Capture the cell that displays the provided text and extract its [X, Y] central coordinate. 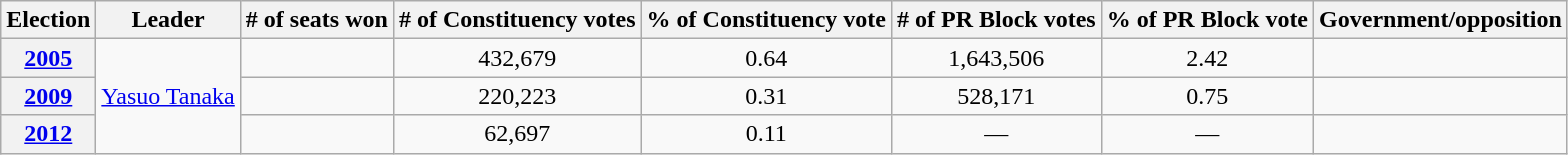
2009 [48, 96]
# of PR Block votes [996, 20]
1,643,506 [996, 58]
528,171 [996, 96]
62,697 [517, 134]
2.42 [1207, 58]
0.31 [766, 96]
% of Constituency vote [766, 20]
0.75 [1207, 96]
# of seats won [316, 20]
Leader [168, 20]
0.64 [766, 58]
2005 [48, 58]
% of PR Block vote [1207, 20]
2012 [48, 134]
Government/opposition [1441, 20]
Election [48, 20]
# of Constituency votes [517, 20]
432,679 [517, 58]
0.11 [766, 134]
Yasuo Tanaka [168, 96]
220,223 [517, 96]
